For the text-containing cell, return its midpoint in [X, Y] coordinate format. 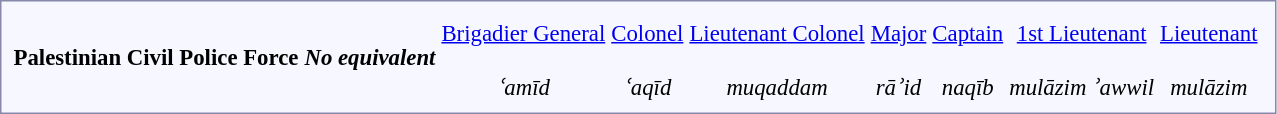
Captainnaqīb [968, 60]
Colonelʿaqīd [648, 60]
Lieutenantmulāzim [1209, 60]
No equivalent [370, 57]
Majorrāʾid [898, 60]
1st Lieutenantmulāzim ʾawwil [1082, 60]
Brigadier Generalʿamīd [524, 60]
Palestinian Civil Police Force [156, 57]
Lieutenant Colonelmuqaddam [777, 60]
